Find where the given text appears and provide that cell's center as (X, Y) coordinate. 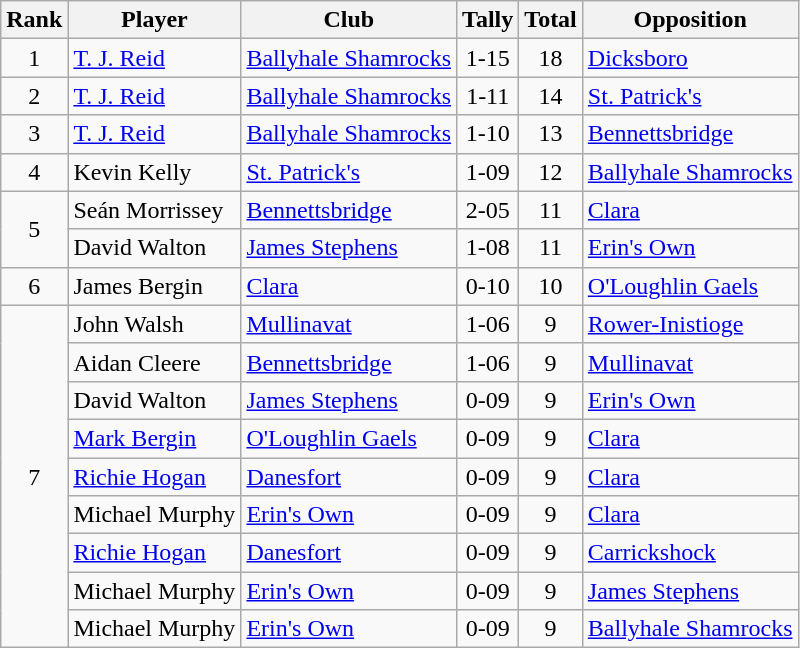
Aidan Cleere (154, 362)
Club (349, 20)
3 (34, 134)
12 (551, 172)
6 (34, 286)
13 (551, 134)
Player (154, 20)
Seán Morrissey (154, 210)
10 (551, 286)
1-15 (488, 58)
0-10 (488, 286)
1-10 (488, 134)
Dicksboro (690, 58)
Rower-Inistioge (690, 324)
Total (551, 20)
Carrickshock (690, 553)
Rank (34, 20)
5 (34, 229)
2-05 (488, 210)
7 (34, 476)
1-09 (488, 172)
Kevin Kelly (154, 172)
2 (34, 96)
1-08 (488, 248)
Mark Bergin (154, 438)
18 (551, 58)
John Walsh (154, 324)
James Bergin (154, 286)
4 (34, 172)
1 (34, 58)
14 (551, 96)
Opposition (690, 20)
1-11 (488, 96)
Tally (488, 20)
